Identify which cell holds the provided text, then report its [X, Y] central coordinate. 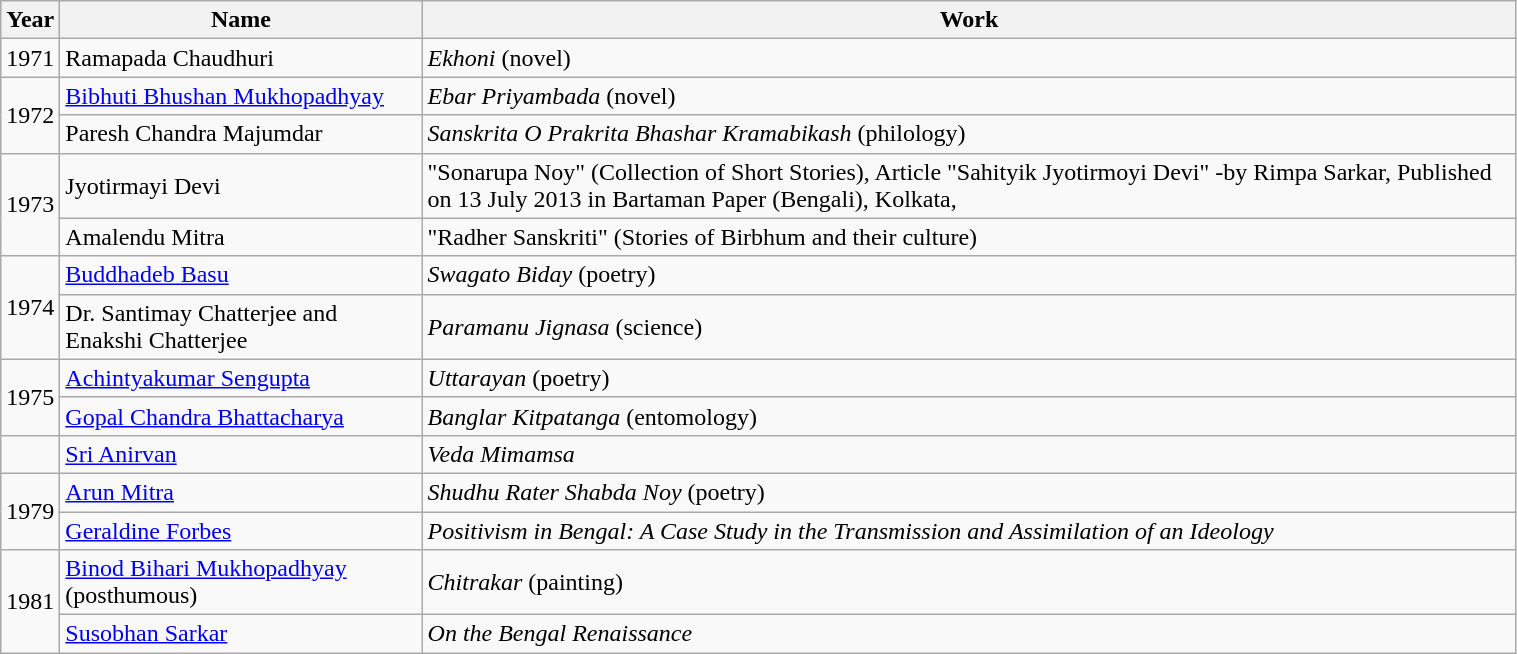
1972 [30, 115]
Swagato Biday (poetry) [969, 275]
On the Bengal Renaissance [969, 634]
1974 [30, 308]
1975 [30, 397]
Paramanu Jignasa (science) [969, 326]
Ebar Priyambada (novel) [969, 96]
Positivism in Bengal: A Case Study in the Transmission and Assimilation of an Ideology [969, 531]
Achintyakumar Sengupta [241, 378]
Ramapada Chaudhuri [241, 58]
1971 [30, 58]
Name [241, 20]
Uttarayan (poetry) [969, 378]
Arun Mitra [241, 492]
Ekhoni (novel) [969, 58]
Chitrakar (painting) [969, 582]
Jyotirmayi Devi [241, 186]
Susobhan Sarkar [241, 634]
Bibhuti Bhushan Mukhopadhyay [241, 96]
Work [969, 20]
Binod Bihari Mukhopadhyay (posthumous) [241, 582]
Amalendu Mitra [241, 237]
1981 [30, 602]
1979 [30, 511]
Gopal Chandra Bhattacharya [241, 416]
Veda Mimamsa [969, 454]
Banglar Kitpatanga (entomology) [969, 416]
Year [30, 20]
Sri Anirvan [241, 454]
"Radher Sanskriti" (Stories of Birbhum and their culture) [969, 237]
Paresh Chandra Majumdar [241, 134]
Geraldine Forbes [241, 531]
Sanskrita O Prakrita Bhashar Kramabikash (philology) [969, 134]
Shudhu Rater Shabda Noy (poetry) [969, 492]
Buddhadeb Basu [241, 275]
Dr. Santimay Chatterjee and Enakshi Chatterjee [241, 326]
1973 [30, 204]
